Detect which cell encompasses the target text, then output its (X, Y) center coordinate. 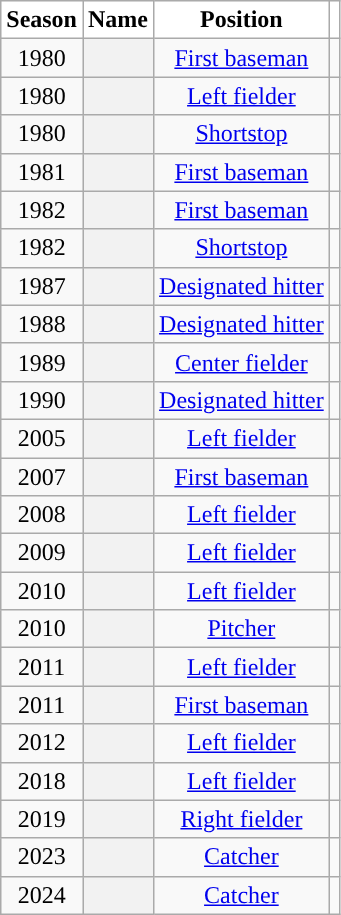
2008 (42, 515)
1989 (42, 362)
2024 (42, 895)
1990 (42, 400)
Right fielder (242, 819)
2005 (42, 438)
2023 (42, 857)
Season (42, 20)
1987 (42, 286)
2019 (42, 819)
Name (118, 20)
2007 (42, 477)
1981 (42, 172)
Center fielder (242, 362)
1988 (42, 324)
2012 (42, 743)
Pitcher (242, 629)
2018 (42, 781)
Position (242, 20)
2009 (42, 553)
